Return the [X, Y] coordinate for the center point of the cell that contains the specified text.  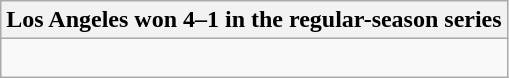
Los Angeles won 4–1 in the regular-season series [254, 20]
